For the text-containing cell, return its midpoint in (x, y) coordinate format. 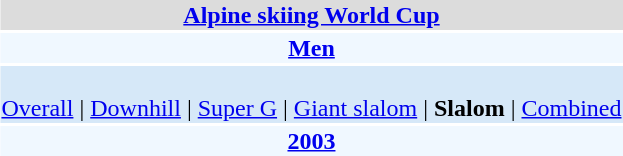
Overall | Downhill | Super G | Giant slalom | Slalom | Combined (312, 94)
Men (312, 48)
2003 (312, 141)
Alpine skiing World Cup (312, 15)
